Determine the [X, Y] coordinate at the center of the cell enclosing the given text.  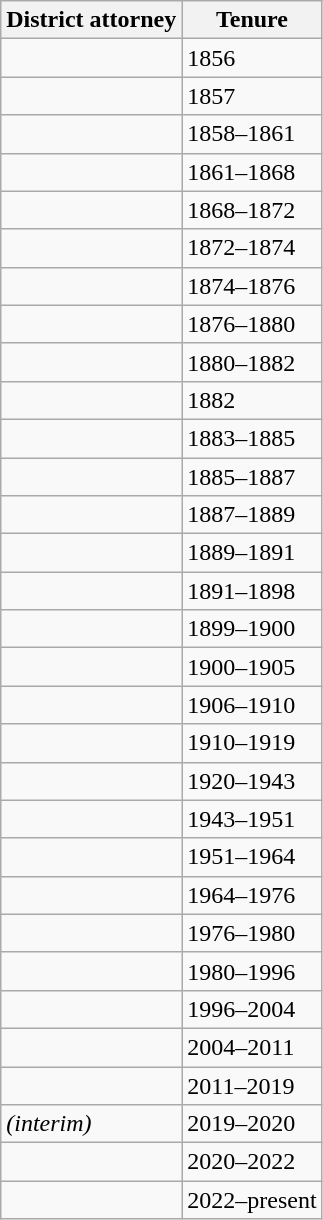
1880–1882 [252, 362]
2004–2011 [252, 1047]
1891–1898 [252, 591]
1872–1874 [252, 248]
1868–1872 [252, 210]
(interim) [92, 1124]
1899–1900 [252, 629]
District attorney [92, 20]
2022–present [252, 1200]
1920–1943 [252, 781]
1857 [252, 96]
1885–1887 [252, 477]
1876–1880 [252, 324]
1889–1891 [252, 553]
1887–1889 [252, 515]
1900–1905 [252, 667]
Tenure [252, 20]
2011–2019 [252, 1085]
1910–1919 [252, 743]
1964–1976 [252, 895]
1980–1996 [252, 971]
1951–1964 [252, 857]
1883–1885 [252, 438]
1976–1980 [252, 933]
1943–1951 [252, 819]
1858–1861 [252, 134]
1861–1868 [252, 172]
2019–2020 [252, 1124]
2020–2022 [252, 1162]
1996–2004 [252, 1009]
1874–1876 [252, 286]
1882 [252, 400]
1856 [252, 58]
1906–1910 [252, 705]
